Determine the [X, Y] coordinate at the center of the cell enclosing the given text.  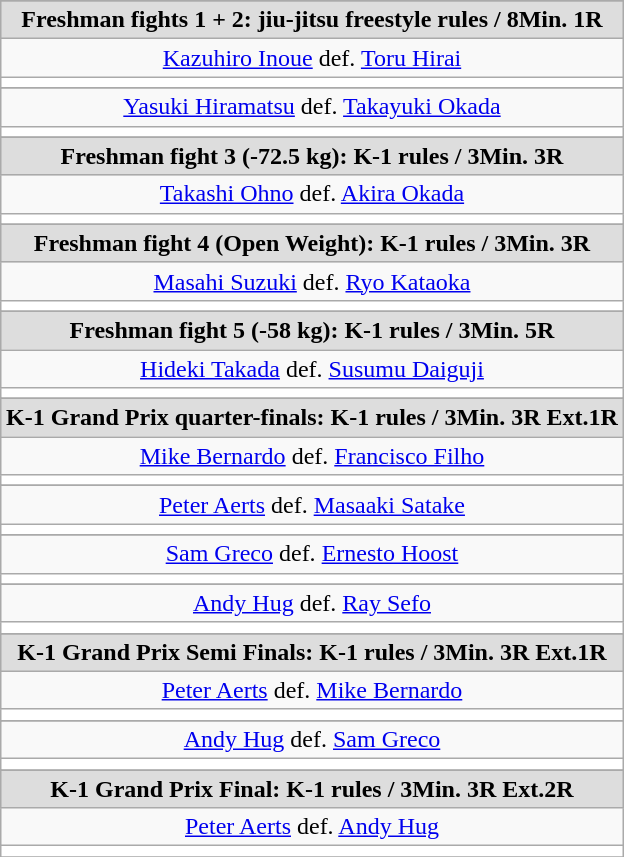
Yasuki Hiramatsu def. Takayuki Okada [312, 107]
Mike Bernardo def. Francisco Filho [312, 456]
Peter Aerts def. Masaaki Satake [312, 505]
Freshman fight 5 (-58 kg): K-1 rules / 3Min. 5R [312, 330]
Hideki Takada def. Susumu Daiguji [312, 369]
Freshman fight 3 (-72.5 kg): K-1 rules / 3Min. 3R [312, 156]
Andy Hug def. Sam Greco [312, 739]
Freshman fight 4 (Open Weight): K-1 rules / 3Min. 3R [312, 243]
K-1 Grand Prix Semi Finals: K-1 rules / 3Min. 3R Ext.1R [312, 652]
Sam Greco def. Ernesto Hoost [312, 554]
Takashi Ohno def. Akira Okada [312, 194]
Andy Hug def. Ray Sefo [312, 603]
Kazuhiro Inoue def. Toru Hirai [312, 58]
Peter Aerts def. Mike Bernardo [312, 690]
Masahi Suzuki def. Ryo Kataoka [312, 281]
Peter Aerts def. Andy Hug [312, 827]
Freshman fights 1 + 2: jiu-jitsu freestyle rules / 8Min. 1R [312, 20]
K-1 Grand Prix Final: K-1 rules / 3Min. 3R Ext.2R [312, 789]
K-1 Grand Prix quarter-finals: K-1 rules / 3Min. 3R Ext.1R [312, 418]
